Find where the given text appears and provide that cell's center as [X, Y] coordinate. 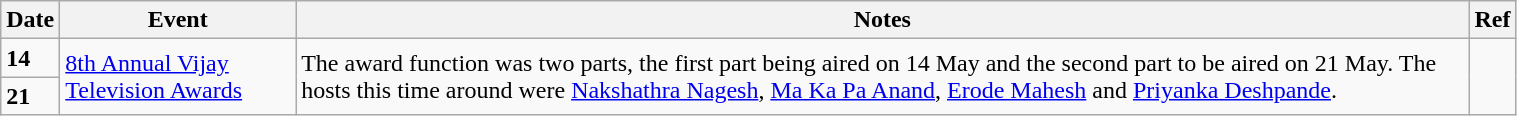
8th Annual Vijay Television Awards [178, 77]
Notes [882, 20]
Date [30, 20]
21 [30, 96]
Event [178, 20]
Ref [1492, 20]
14 [30, 58]
